Capture the cell that displays the provided text and extract its [x, y] central coordinate. 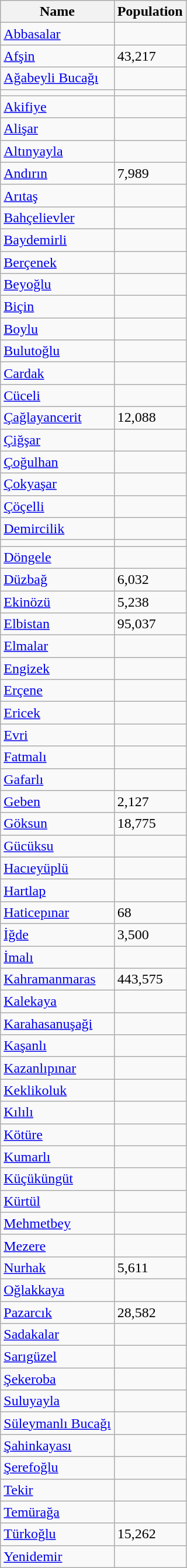
Biçin [57, 307]
Sarıgüzel [57, 1357]
İğde [57, 935]
Çöçelli [57, 506]
Temürağa [57, 1512]
Baydemirli [57, 240]
Elbistan [57, 624]
Mezere [57, 1245]
Mehmetbey [57, 1223]
Ağabeyli Bucağı [57, 78]
Kılılı [57, 1112]
Düzbağ [57, 579]
18,775 [150, 824]
Andırın [57, 173]
Sadakalar [57, 1335]
68 [150, 912]
Keklikoluk [57, 1090]
İmalı [57, 957]
Bahçelievler [57, 218]
7,989 [150, 173]
Türkoğlu [57, 1534]
Ekinözü [57, 601]
Engizek [57, 668]
Tekir [57, 1490]
Akifiye [57, 107]
Hartlap [57, 890]
Ericek [57, 713]
Berçenek [57, 262]
Name [57, 12]
Çiğşar [57, 440]
Evri [57, 735]
Kötüre [57, 1135]
Kürtül [57, 1201]
Haticepınar [57, 912]
Cüceli [57, 395]
Gücüksu [57, 846]
Kalekaya [57, 1002]
43,217 [150, 56]
Erçene [57, 691]
Döngele [57, 557]
Oğlakkaya [57, 1290]
Altınyayla [57, 151]
Kahramanmaras [57, 979]
Cardak [57, 373]
Şerefoğlu [57, 1468]
Boylu [57, 329]
Karahasanuşaği [57, 1024]
12,088 [150, 418]
Suluyayla [57, 1401]
5,238 [150, 601]
Geben [57, 801]
Çoğulhan [57, 462]
Arıtaş [57, 195]
Beyoğlu [57, 285]
Küçüküngüt [57, 1179]
Göksun [57, 824]
95,037 [150, 624]
Kaşanlı [57, 1046]
Kumarlı [57, 1157]
Demircilik [57, 528]
Nurhak [57, 1268]
Süleymanlı Bucağı [57, 1423]
Bulutoğlu [57, 351]
Population [150, 12]
Yenidemir [57, 1556]
Fatmalı [57, 757]
Çokyaşar [57, 484]
Gafarlı [57, 779]
3,500 [150, 935]
Alişar [57, 129]
5,611 [150, 1268]
Şahinkayası [57, 1445]
Abbasalar [57, 34]
Kazanlıpınar [57, 1068]
15,262 [150, 1534]
Çağlayancerit [57, 418]
Pazarcık [57, 1312]
Hacıeyüplü [57, 868]
443,575 [150, 979]
Şekeroba [57, 1379]
2,127 [150, 801]
6,032 [150, 579]
Afşin [57, 56]
28,582 [150, 1312]
Elmalar [57, 646]
